Search for the cell housing the specified text and yield its (X, Y) center coordinate. 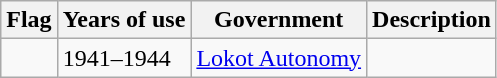
1941–1944 (124, 58)
Description (432, 20)
Lokot Autonomy (279, 58)
Government (279, 20)
Years of use (124, 20)
Flag (29, 20)
